For the text-containing cell, return its midpoint in (x, y) coordinate format. 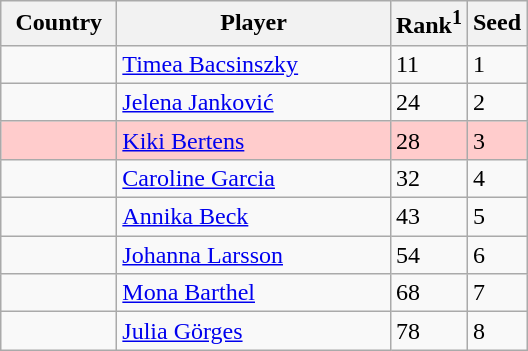
Jelena Janković (254, 102)
Player (254, 24)
6 (496, 255)
Julia Görges (254, 331)
7 (496, 293)
Johanna Larsson (254, 255)
28 (428, 140)
1 (496, 64)
2 (496, 102)
5 (496, 217)
Seed (496, 24)
Mona Barthel (254, 293)
3 (496, 140)
Timea Bacsinszky (254, 64)
Kiki Bertens (254, 140)
68 (428, 293)
Caroline Garcia (254, 178)
78 (428, 331)
24 (428, 102)
Rank1 (428, 24)
8 (496, 331)
4 (496, 178)
54 (428, 255)
11 (428, 64)
32 (428, 178)
43 (428, 217)
Country (59, 24)
Annika Beck (254, 217)
